Search for the cell housing the specified text and yield its (X, Y) center coordinate. 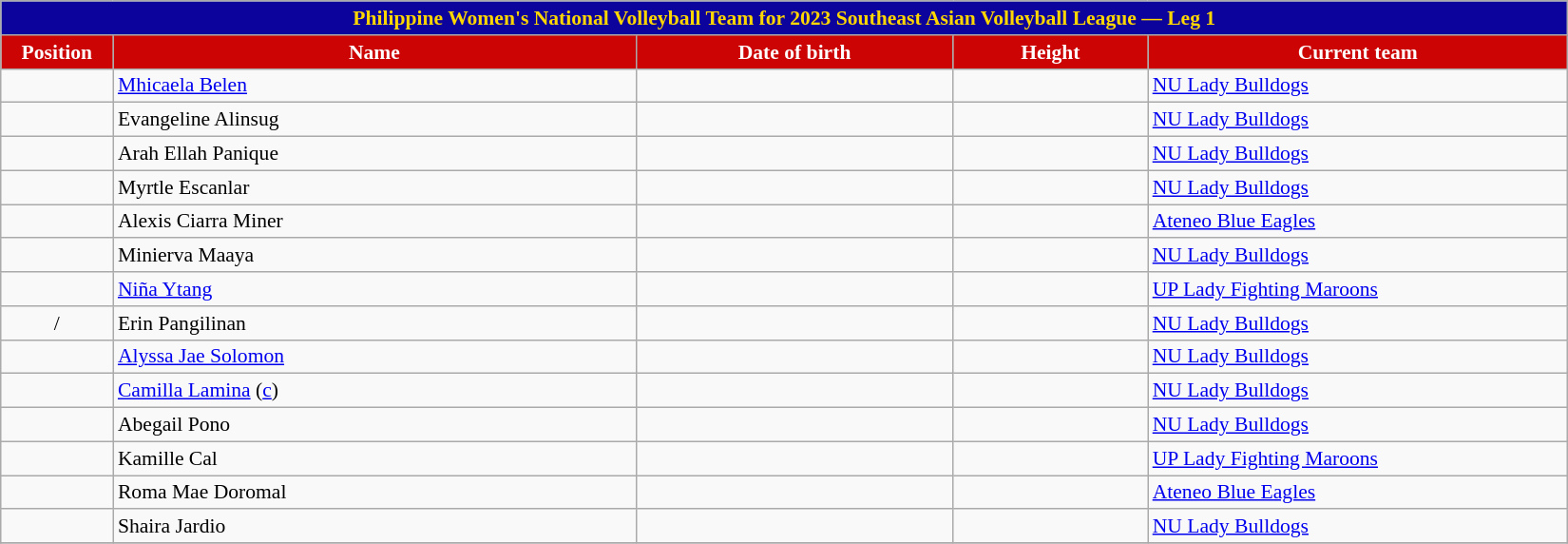
Camilla Lamina (c) (374, 391)
Kamille Cal (374, 458)
Height (1051, 52)
Alyssa Jae Solomon (374, 357)
Shaira Jardio (374, 527)
Current team (1358, 52)
Erin Pangilinan (374, 323)
Evangeline Alinsug (374, 120)
Myrtle Escanlar (374, 187)
Minierva Maaya (374, 256)
Mhicaela Belen (374, 86)
Alexis Ciarra Miner (374, 222)
Abegail Pono (374, 425)
Roma Mae Doromal (374, 493)
Niña Ytang (374, 289)
Arah Ellah Panique (374, 154)
Name (374, 52)
Position (57, 52)
Philippine Women's National Volleyball Team for 2023 Southeast Asian Volleyball League — Leg 1 (785, 18)
Date of birth (794, 52)
/ (57, 323)
